Capture the cell that displays the provided text and extract its (x, y) central coordinate. 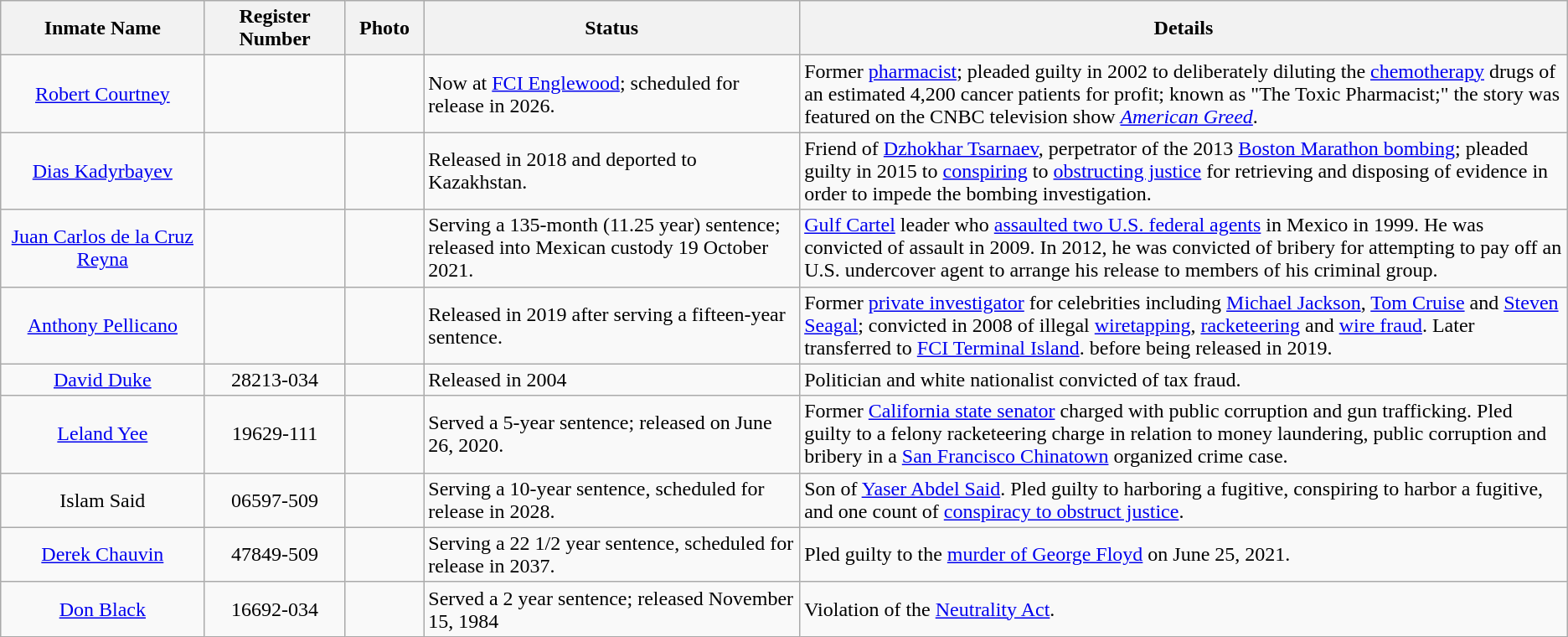
Son of Yaser Abdel Said. Pled guilty to harboring a fugitive, conspiring to harbor a fugitive, and one count of conspiracy to obstruct justice. (1184, 500)
Anthony Pellicano (102, 325)
Pled guilty to the murder of George Floyd on June 25, 2021. (1184, 555)
David Duke (102, 380)
Robert Courtney (102, 94)
Photo (384, 28)
16692-034 (275, 609)
Leland Yee (102, 434)
Released in 2004 (611, 380)
Derek Chauvin (102, 555)
Serving a 10-year sentence, scheduled for release in 2028. (611, 500)
Juan Carlos de la Cruz Reyna (102, 248)
47849-509 (275, 555)
Politician and white nationalist convicted of tax fraud. (1184, 380)
Violation of the Neutrality Act. (1184, 609)
Serving a 135-month (11.25 year) sentence; released into Mexican custody 19 October 2021. (611, 248)
Now at FCI Englewood; scheduled for release in 2026. (611, 94)
Released in 2019 after serving a fifteen-year sentence. (611, 325)
Register Number (275, 28)
28213-034 (275, 380)
Details (1184, 28)
Released in 2018 and deported to Kazakhstan. (611, 171)
06597-509 (275, 500)
Served a 2 year sentence; released November 15, 1984 (611, 609)
Serving a 22 1/2 year sentence, scheduled for release in 2037. (611, 555)
Dias Kadyrbayev (102, 171)
Served a 5-year sentence; released on June 26, 2020. (611, 434)
Don Black (102, 609)
Inmate Name (102, 28)
Status (611, 28)
19629-111 (275, 434)
Islam Said (102, 500)
